Detect which cell encompasses the target text, then output its [x, y] center coordinate. 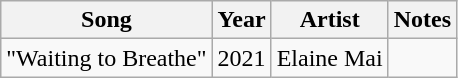
2021 [242, 58]
Song [106, 20]
"Waiting to Breathe" [106, 58]
Artist [330, 20]
Elaine Mai [330, 58]
Notes [422, 20]
Year [242, 20]
